Locate the cell with the specified text and output its (X, Y) center coordinate. 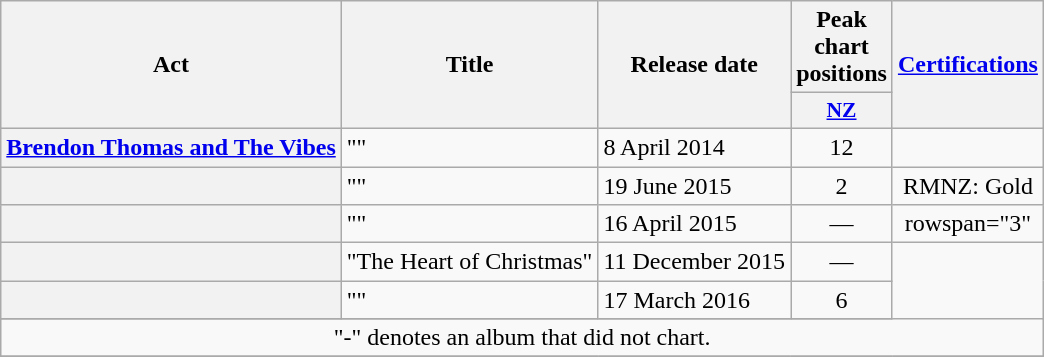
"-" denotes an album that did not chart. (522, 338)
Release date (694, 65)
Peak chart positions (842, 47)
RMNZ: Gold (968, 185)
17 March 2016 (694, 300)
8 April 2014 (694, 147)
19 June 2015 (694, 185)
NZ (842, 111)
6 (842, 300)
12 (842, 147)
Certifications (968, 65)
rowspan="3" (968, 224)
Act (172, 65)
16 April 2015 (694, 224)
"The Heart of Christmas" (470, 262)
Brendon Thomas and The Vibes (172, 147)
2 (842, 185)
11 December 2015 (694, 262)
Title (470, 65)
